Identify which cell holds the provided text, then report its [X, Y] central coordinate. 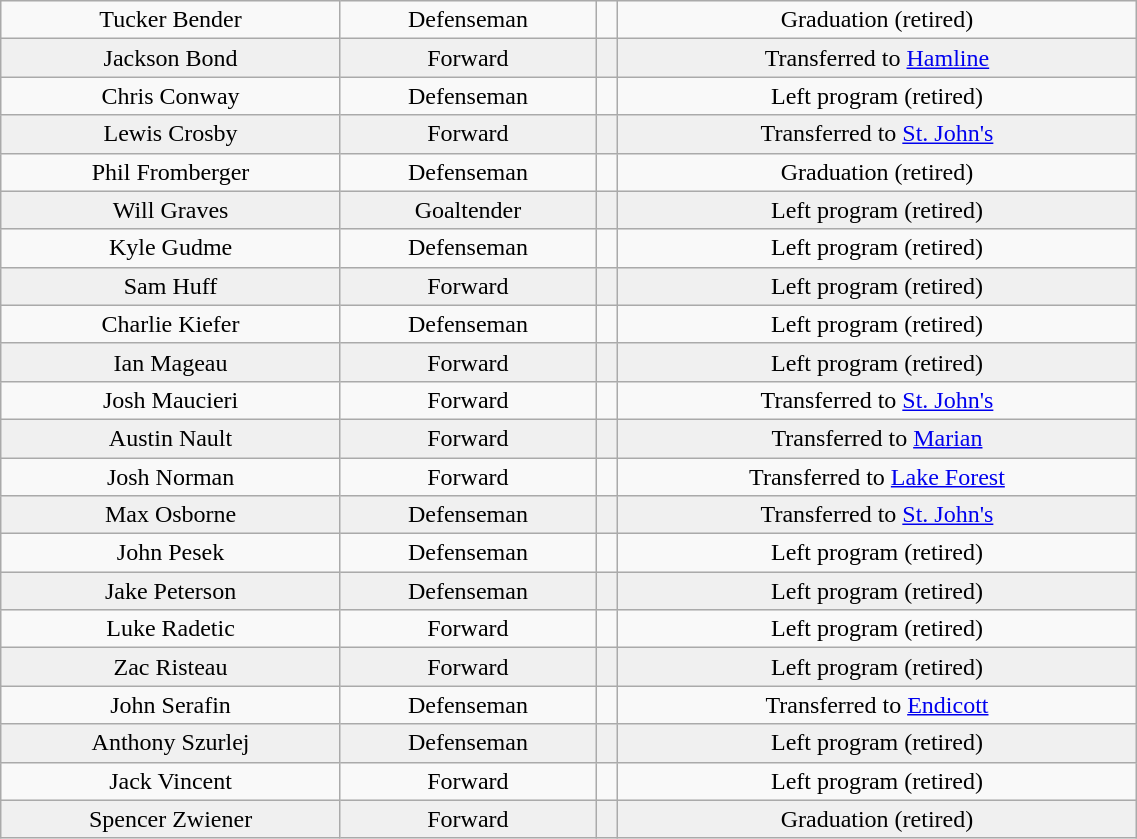
Jake Peterson [171, 591]
Anthony Szurlej [171, 743]
Spencer Zwiener [171, 819]
Kyle Gudme [171, 248]
Transferred to Hamline [877, 58]
Transferred to Endicott [877, 705]
John Pesek [171, 553]
Zac Risteau [171, 667]
Goaltender [468, 210]
John Serafin [171, 705]
Austin Nault [171, 438]
Lewis Crosby [171, 134]
Josh Maucieri [171, 400]
Chris Conway [171, 96]
Jackson Bond [171, 58]
Josh Norman [171, 477]
Tucker Bender [171, 20]
Jack Vincent [171, 781]
Max Osborne [171, 515]
Transferred to Marian [877, 438]
Transferred to Lake Forest [877, 477]
Luke Radetic [171, 629]
Charlie Kiefer [171, 324]
Will Graves [171, 210]
Sam Huff [171, 286]
Ian Mageau [171, 362]
Phil Fromberger [171, 172]
